From the cell containing the given text, extract its center point as [X, Y] coordinate. 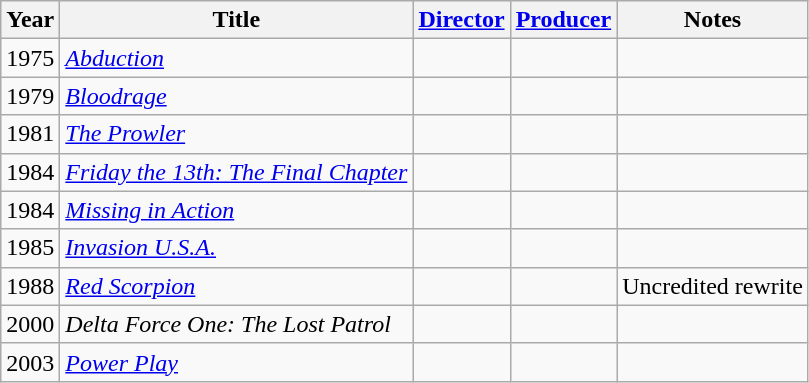
Uncredited rewrite [713, 286]
Notes [713, 20]
1979 [30, 96]
2000 [30, 324]
Abduction [236, 58]
Director [462, 20]
Power Play [236, 362]
1981 [30, 134]
1975 [30, 58]
2003 [30, 362]
Friday the 13th: The Final Chapter [236, 172]
Year [30, 20]
Delta Force One: The Lost Patrol [236, 324]
1988 [30, 286]
1985 [30, 248]
Title [236, 20]
Producer [564, 20]
Invasion U.S.A. [236, 248]
Bloodrage [236, 96]
Red Scorpion [236, 286]
The Prowler [236, 134]
Missing in Action [236, 210]
